Pinpoint the cell where the given text exists, returning its [X, Y] midpoint coordinate. 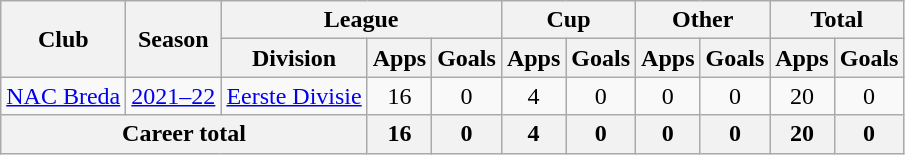
League [362, 20]
2021–22 [174, 96]
NAC Breda [64, 96]
Season [174, 39]
Total [837, 20]
Club [64, 39]
Eerste Divisie [294, 96]
Division [294, 58]
Career total [184, 134]
Cup [568, 20]
Other [703, 20]
